Determine the [x, y] coordinate at the center of the cell enclosing the given text.  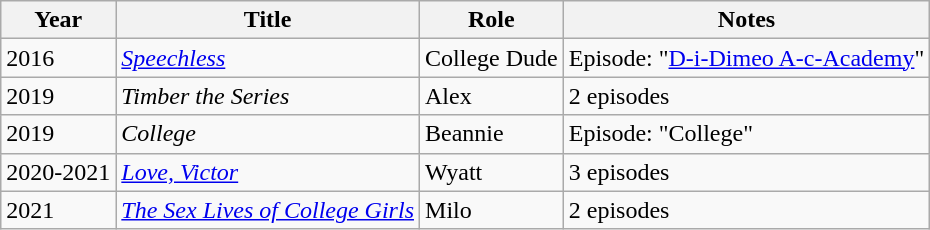
Title [268, 20]
Love, Victor [268, 172]
2021 [58, 210]
Beannie [492, 134]
The Sex Lives of College Girls [268, 210]
2020-2021 [58, 172]
2016 [58, 58]
Notes [746, 20]
College [268, 134]
Episode: "College" [746, 134]
College Dude [492, 58]
Role [492, 20]
Milo [492, 210]
Speechless [268, 58]
Wyatt [492, 172]
Year [58, 20]
3 episodes [746, 172]
Episode: "D-i-Dimeo A-c-Academy" [746, 58]
Timber the Series [268, 96]
Alex [492, 96]
